Find where the given text appears and provide that cell's center as [X, Y] coordinate. 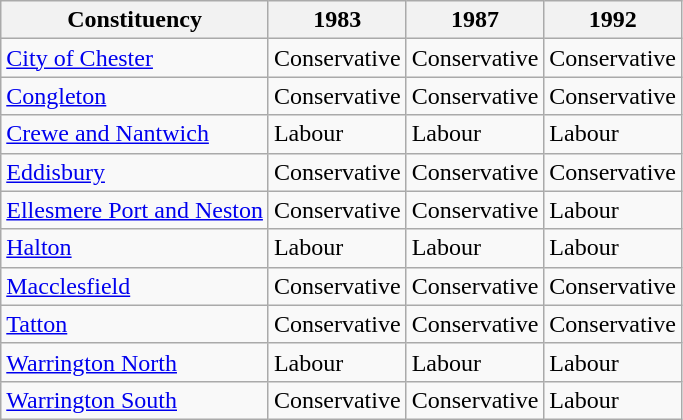
1987 [475, 20]
Warrington South [135, 400]
Congleton [135, 96]
Constituency [135, 20]
1992 [613, 20]
Crewe and Nantwich [135, 134]
Tatton [135, 324]
Eddisbury [135, 172]
City of Chester [135, 58]
1983 [337, 20]
Ellesmere Port and Neston [135, 210]
Halton [135, 248]
Macclesfield [135, 286]
Warrington North [135, 362]
